Scan for the cell matching the given text and deliver its [X, Y] coordinate at center. 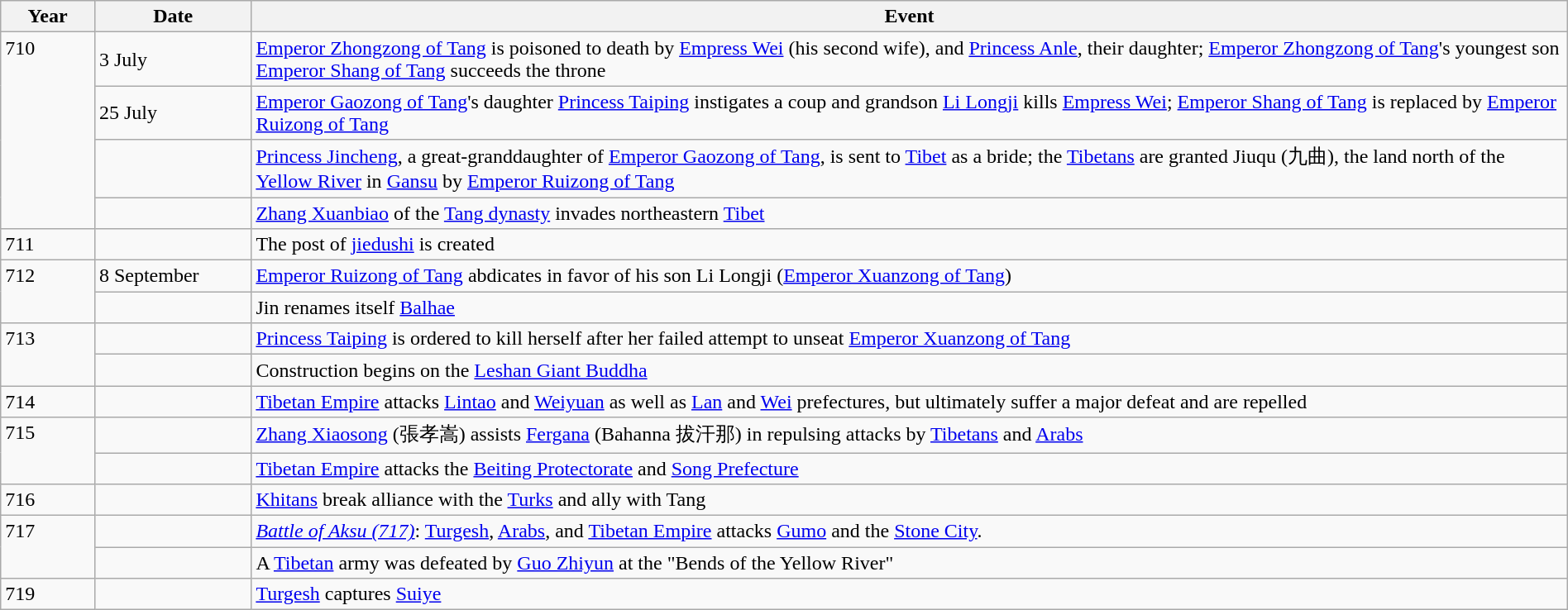
8 September [172, 276]
Princess Taiping is ordered to kill herself after her failed attempt to unseat Emperor Xuanzong of Tang [910, 339]
Tibetan Empire attacks Lintao and Weiyuan as well as Lan and Wei prefectures, but ultimately suffer a major defeat and are repelled [910, 402]
713 [48, 355]
Date [172, 17]
712 [48, 292]
The post of jiedushi is created [910, 245]
Emperor Ruizong of Tang abdicates in favor of his son Li Longji (Emperor Xuanzong of Tang) [910, 276]
714 [48, 402]
719 [48, 594]
Battle of Aksu (717): Turgesh, Arabs, and Tibetan Empire attacks Gumo and the Stone City. [910, 531]
Construction begins on the Leshan Giant Buddha [910, 370]
Event [910, 17]
25 July [172, 112]
Jin renames itself Balhae [910, 307]
Khitans break alliance with the Turks and ally with Tang [910, 500]
Turgesh captures Suiye [910, 594]
711 [48, 245]
A Tibetan army was defeated by Guo Zhiyun at the "Bends of the Yellow River" [910, 563]
710 [48, 131]
715 [48, 451]
Zhang Xiaosong (張孝嵩) assists Fergana (Bahanna 拔汗那) in repulsing attacks by Tibetans and Arabs [910, 435]
3 July [172, 60]
Zhang Xuanbiao of the Tang dynasty invades northeastern Tibet [910, 212]
717 [48, 547]
Tibetan Empire attacks the Beiting Protectorate and Song Prefecture [910, 469]
Year [48, 17]
716 [48, 500]
